From the cell containing the given text, extract its center point as (x, y) coordinate. 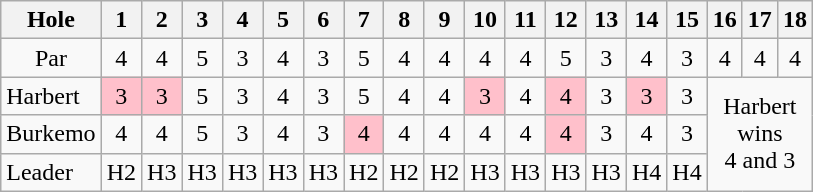
15 (687, 20)
13 (606, 20)
10 (485, 20)
6 (323, 20)
12 (566, 20)
11 (525, 20)
Burkemo (51, 134)
18 (794, 20)
Par (51, 58)
14 (646, 20)
2 (162, 20)
7 (364, 20)
Hole (51, 20)
Leader (51, 172)
1 (121, 20)
9 (444, 20)
8 (404, 20)
Harbert (51, 96)
Harbertwins4 and 3 (760, 134)
16 (724, 20)
17 (760, 20)
